Return (X, Y) of the center of cell containing provided text 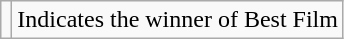
Indicates the winner of Best Film (178, 20)
